From the cell containing the given text, extract its center point as [X, Y] coordinate. 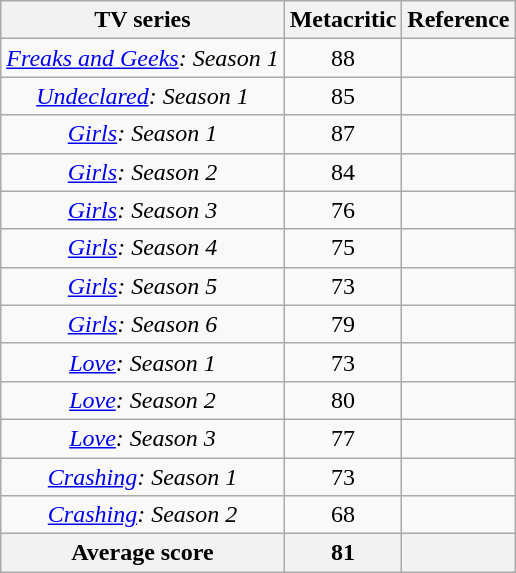
84 [343, 172]
88 [343, 58]
85 [343, 96]
Crashing: Season 1 [142, 477]
75 [343, 248]
68 [343, 515]
Undeclared: Season 1 [142, 96]
Girls: Season 2 [142, 172]
Girls: Season 3 [142, 210]
76 [343, 210]
Average score [142, 553]
Metacritic [343, 20]
Girls: Season 1 [142, 134]
79 [343, 324]
87 [343, 134]
80 [343, 400]
Girls: Season 4 [142, 248]
Love: Season 1 [142, 362]
Crashing: Season 2 [142, 515]
TV series [142, 20]
Freaks and Geeks: Season 1 [142, 58]
Love: Season 3 [142, 438]
Girls: Season 6 [142, 324]
77 [343, 438]
81 [343, 553]
Reference [458, 20]
Girls: Season 5 [142, 286]
Love: Season 2 [142, 400]
